Extract the [x, y] coordinate from the center of the cell holding the provided text.  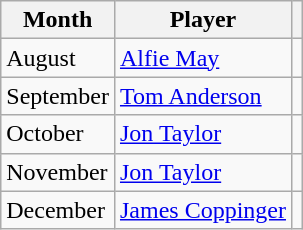
Alfie May [202, 58]
September [58, 96]
October [58, 134]
Player [202, 20]
James Coppinger [202, 210]
November [58, 172]
Tom Anderson [202, 96]
August [58, 58]
December [58, 210]
Month [58, 20]
